For the text-containing cell, return its midpoint in (X, Y) coordinate format. 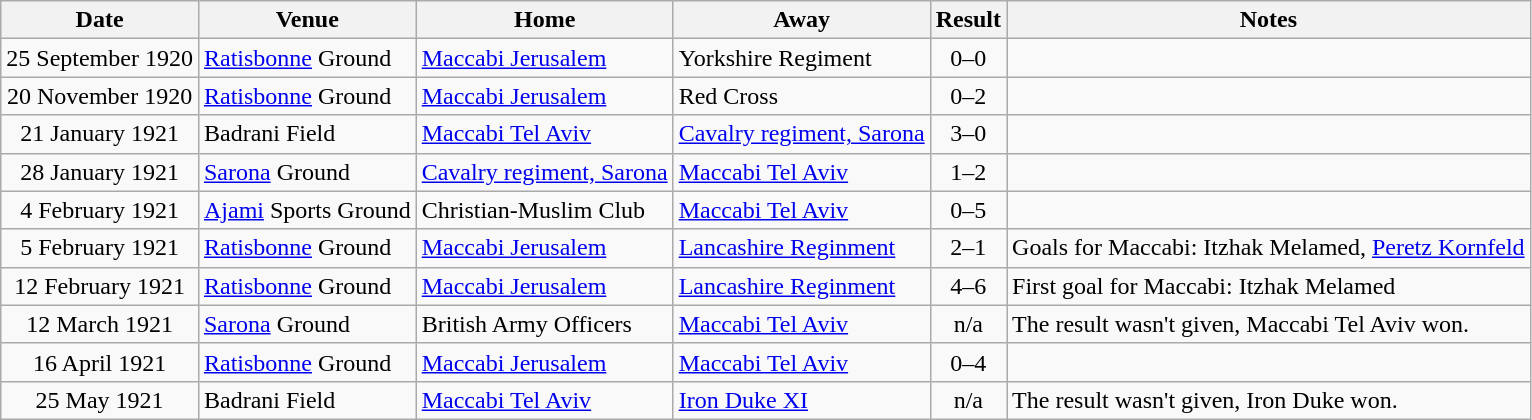
Goals for Maccabi: Itzhak Melamed, Peretz Kornfeld (1269, 248)
21 January 1921 (100, 134)
20 November 1920 (100, 96)
16 April 1921 (100, 362)
British Army Officers (544, 324)
Venue (307, 20)
12 February 1921 (100, 286)
1–2 (968, 172)
0–0 (968, 58)
Result (968, 20)
5 February 1921 (100, 248)
2–1 (968, 248)
The result wasn't given, Maccabi Tel Aviv won. (1269, 324)
Red Cross (802, 96)
The result wasn't given, Iron Duke won. (1269, 400)
Away (802, 20)
Notes (1269, 20)
28 January 1921 (100, 172)
First goal for Maccabi: Itzhak Melamed (1269, 286)
12 March 1921 (100, 324)
4–6 (968, 286)
0–5 (968, 210)
4 February 1921 (100, 210)
3–0 (968, 134)
0–4 (968, 362)
Home (544, 20)
Iron Duke XI (802, 400)
Christian-Muslim Club (544, 210)
0–2 (968, 96)
25 September 1920 (100, 58)
Ajami Sports Ground (307, 210)
25 May 1921 (100, 400)
Yorkshire Regiment (802, 58)
Date (100, 20)
